Extract the (X, Y) coordinate from the center of the cell holding the provided text.  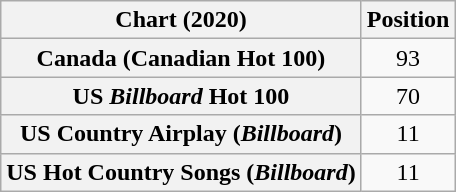
93 (408, 58)
US Country Airplay (Billboard) (181, 134)
Chart (2020) (181, 20)
Canada (Canadian Hot 100) (181, 58)
US Billboard Hot 100 (181, 96)
US Hot Country Songs (Billboard) (181, 172)
70 (408, 96)
Position (408, 20)
